Find where the given text appears and provide that cell's center as (x, y) coordinate. 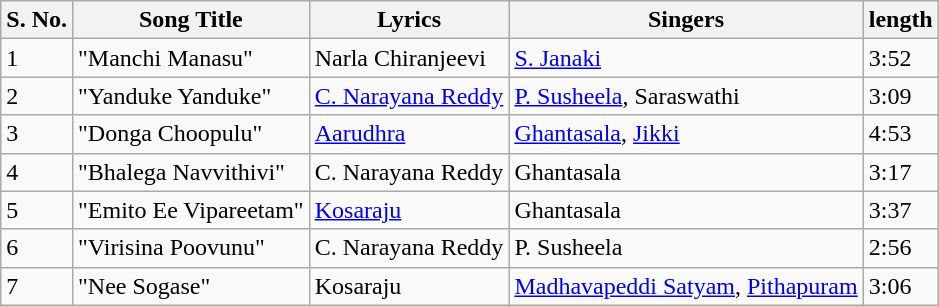
Song Title (190, 20)
"Nee Sogase" (190, 286)
Madhavapeddi Satyam, Pithapuram (686, 286)
7 (37, 286)
"Yanduke Yanduke" (190, 96)
Singers (686, 20)
4 (37, 172)
Ghantasala, Jikki (686, 134)
P. Susheela (686, 248)
"Virisina Poovunu" (190, 248)
5 (37, 210)
3 (37, 134)
P. Susheela, Saraswathi (686, 96)
length (900, 20)
4:53 (900, 134)
"Emito Ee Vipareetam" (190, 210)
3:06 (900, 286)
3:17 (900, 172)
"Manchi Manasu" (190, 58)
"Bhalega Navvithivi" (190, 172)
S. No. (37, 20)
6 (37, 248)
2:56 (900, 248)
Aarudhra (409, 134)
3:09 (900, 96)
2 (37, 96)
Lyrics (409, 20)
3:37 (900, 210)
3:52 (900, 58)
S. Janaki (686, 58)
"Donga Choopulu" (190, 134)
Narla Chiranjeevi (409, 58)
1 (37, 58)
